Output the (X, Y) coordinate of the center of the cell containing the given text.  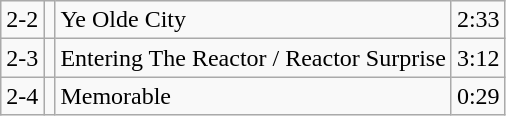
0:29 (478, 96)
3:12 (478, 58)
2-4 (22, 96)
Memorable (253, 96)
2:33 (478, 20)
Entering The Reactor / Reactor Surprise (253, 58)
2-3 (22, 58)
2-2 (22, 20)
Ye Olde City (253, 20)
